Find where the given text appears and provide that cell's center as (x, y) coordinate. 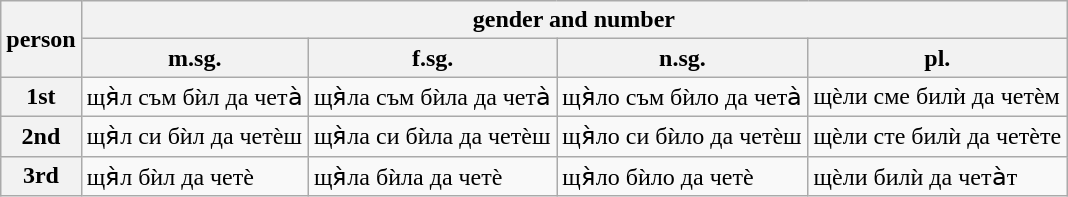
щя̀ло съм бѝло да чета̀ (682, 97)
щѐли билѝ да чета̀т (938, 176)
n.sg. (682, 58)
щѐли сте билѝ да четѐте (938, 136)
щя̀л съм бѝл да чета̀ (194, 97)
2nd (41, 136)
gender and number (574, 20)
f.sg. (432, 58)
person (41, 39)
pl. (938, 58)
щя̀ло бѝло да четѐ (682, 176)
щя̀л си бѝл да четѐш (194, 136)
щя̀ла бѝла да четѐ (432, 176)
m.sg. (194, 58)
щѐли сме билѝ да четѐм (938, 97)
щя̀ла съм бѝла да чета̀ (432, 97)
3rd (41, 176)
1st (41, 97)
щя̀ло си бѝло да четѐш (682, 136)
щя̀ла си бѝла да четѐш (432, 136)
щя̀л бѝл да четѐ (194, 176)
